Capture the cell that displays the provided text and extract its (X, Y) central coordinate. 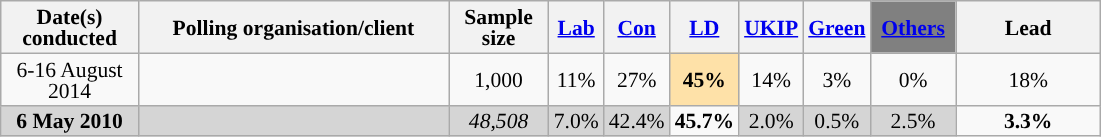
27% (637, 79)
Lead (1028, 27)
42.4% (637, 120)
3% (836, 79)
1,000 (498, 79)
Others (912, 27)
14% (771, 79)
0.5% (836, 120)
6 May 2010 (70, 120)
Polling organisation/client (293, 27)
48,508 (498, 120)
0% (912, 79)
Sample size (498, 27)
11% (576, 79)
3.3% (1028, 120)
6-16 August 2014 (70, 79)
18% (1028, 79)
Con (637, 27)
LD (704, 27)
UKIP (771, 27)
Green (836, 27)
7.0% (576, 120)
Lab (576, 27)
45.7% (704, 120)
45% (704, 79)
2.0% (771, 120)
2.5% (912, 120)
Date(s)conducted (70, 27)
